Capture the cell that displays the provided text and extract its [X, Y] central coordinate. 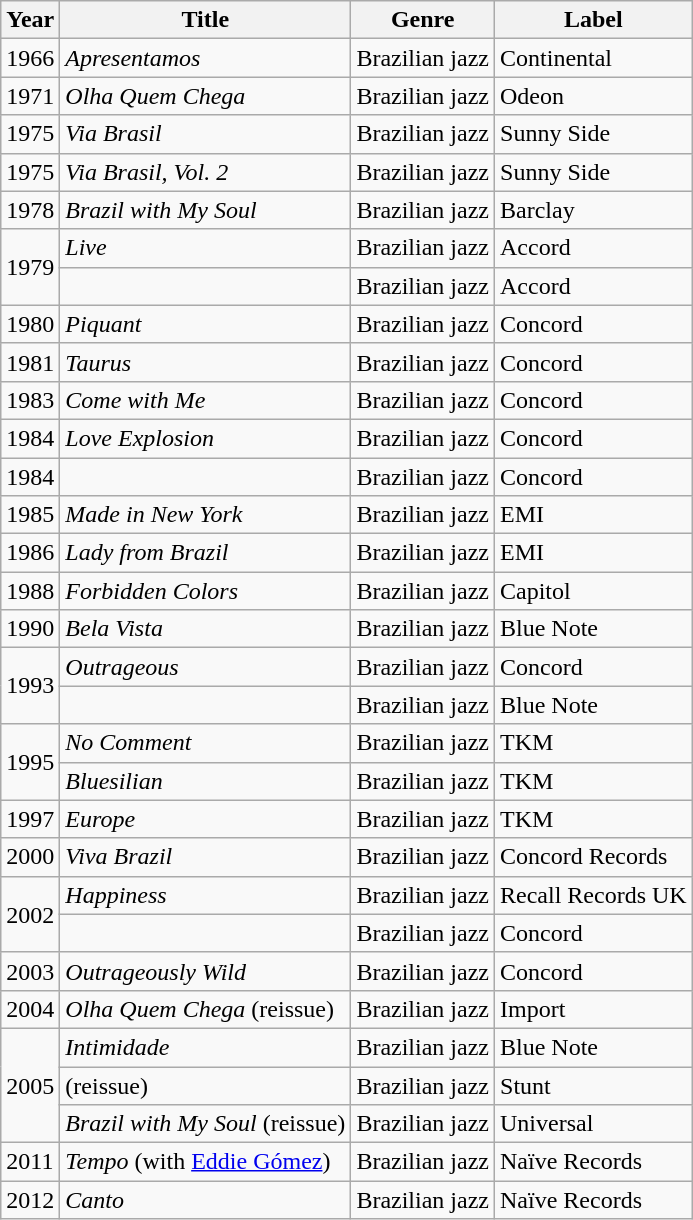
Universal [594, 1124]
Viva Brazil [206, 857]
1997 [30, 819]
2011 [30, 1162]
Title [206, 20]
Love Explosion [206, 438]
Come with Me [206, 400]
Piquant [206, 324]
1981 [30, 362]
2000 [30, 857]
1966 [30, 58]
Outrageous [206, 667]
Canto [206, 1200]
Made in New York [206, 515]
Bluesilian [206, 781]
Concord Records [594, 857]
Olha Quem Chega [206, 96]
1990 [30, 629]
1988 [30, 591]
1995 [30, 762]
Via Brasil [206, 134]
1980 [30, 324]
Olha Quem Chega (reissue) [206, 1009]
Tempo (with Eddie Gómez) [206, 1162]
Recall Records UK [594, 895]
Year [30, 20]
Via Brasil, Vol. 2 [206, 172]
Happiness [206, 895]
Barclay [594, 210]
Brazil with My Soul [206, 210]
1971 [30, 96]
2004 [30, 1009]
2002 [30, 914]
Genre [423, 20]
1986 [30, 553]
2005 [30, 1085]
2012 [30, 1200]
Capitol [594, 591]
Bela Vista [206, 629]
2003 [30, 971]
Continental [594, 58]
Forbidden Colors [206, 591]
Label [594, 20]
1978 [30, 210]
Europe [206, 819]
(reissue) [206, 1085]
1983 [30, 400]
Odeon [594, 96]
Taurus [206, 362]
1993 [30, 686]
Outrageously Wild [206, 971]
Import [594, 1009]
Apresentamos [206, 58]
Stunt [594, 1085]
Intimidade [206, 1047]
Lady from Brazil [206, 553]
1979 [30, 267]
1985 [30, 515]
Brazil with My Soul (reissue) [206, 1124]
No Comment [206, 743]
Live [206, 248]
